Output the (X, Y) coordinate of the center of the cell containing the given text.  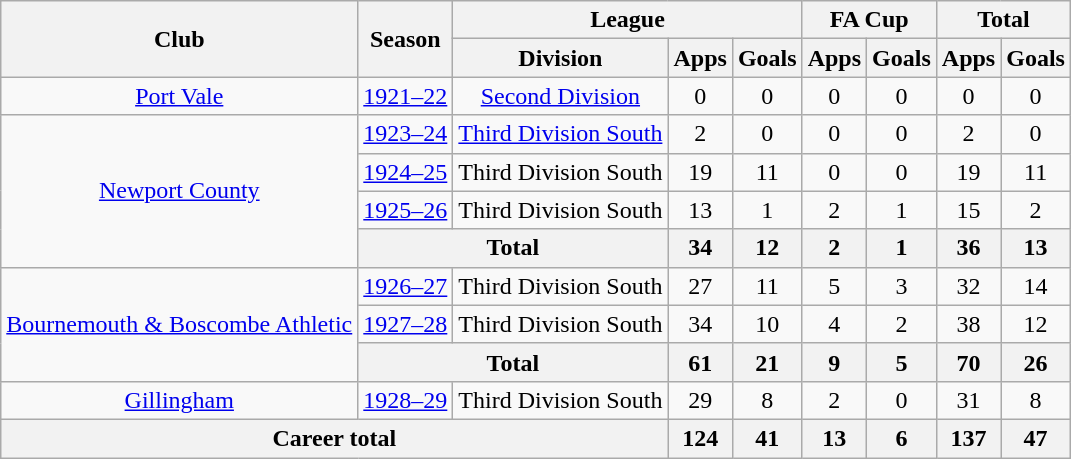
3 (902, 286)
27 (700, 286)
FA Cup (869, 20)
League (628, 20)
1926–27 (406, 286)
Bournemouth & Boscombe Athletic (180, 324)
1927–28 (406, 324)
9 (834, 362)
41 (767, 438)
31 (968, 400)
1921–22 (406, 96)
Newport County (180, 191)
137 (968, 438)
36 (968, 248)
Division (560, 58)
10 (767, 324)
1928–29 (406, 400)
Second Division (560, 96)
15 (968, 210)
38 (968, 324)
21 (767, 362)
Port Vale (180, 96)
6 (902, 438)
Career total (334, 438)
Season (406, 39)
61 (700, 362)
Club (180, 39)
70 (968, 362)
1924–25 (406, 172)
32 (968, 286)
1925–26 (406, 210)
14 (1036, 286)
Gillingham (180, 400)
124 (700, 438)
29 (700, 400)
47 (1036, 438)
1923–24 (406, 134)
4 (834, 324)
26 (1036, 362)
